Locate the cell with the specified text and output its [x, y] center coordinate. 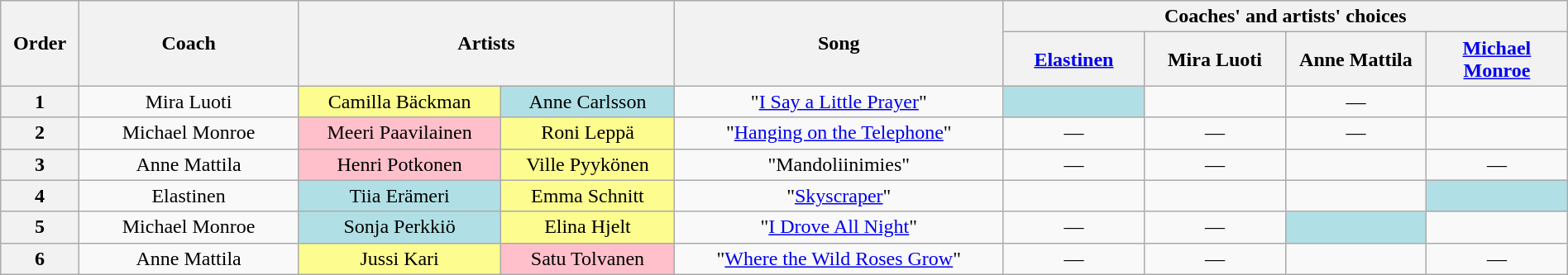
6 [40, 258]
Tiia Erämeri [400, 196]
Elina Hjelt [588, 227]
Song [839, 43]
Order [40, 43]
5 [40, 227]
Artists [486, 43]
Coaches' and artists' choices [1285, 17]
2 [40, 133]
Henri Potkonen [400, 164]
Emma Schnitt [588, 196]
Satu Tolvanen [588, 258]
"Hanging on the Telephone" [839, 133]
Coach [189, 43]
Roni Leppä [588, 133]
Ville Pyykönen [588, 164]
3 [40, 164]
Jussi Kari [400, 258]
"Mandoliinimies" [839, 164]
Camilla Bäckman [400, 102]
Meeri Paavilainen [400, 133]
4 [40, 196]
"Where the Wild Roses Grow" [839, 258]
1 [40, 102]
"I Drove All Night" [839, 227]
"I Say a Little Prayer" [839, 102]
Anne Carlsson [588, 102]
"Skyscraper" [839, 196]
Sonja Perkkiö [400, 227]
